Locate the cell with the specified text and output its [X, Y] center coordinate. 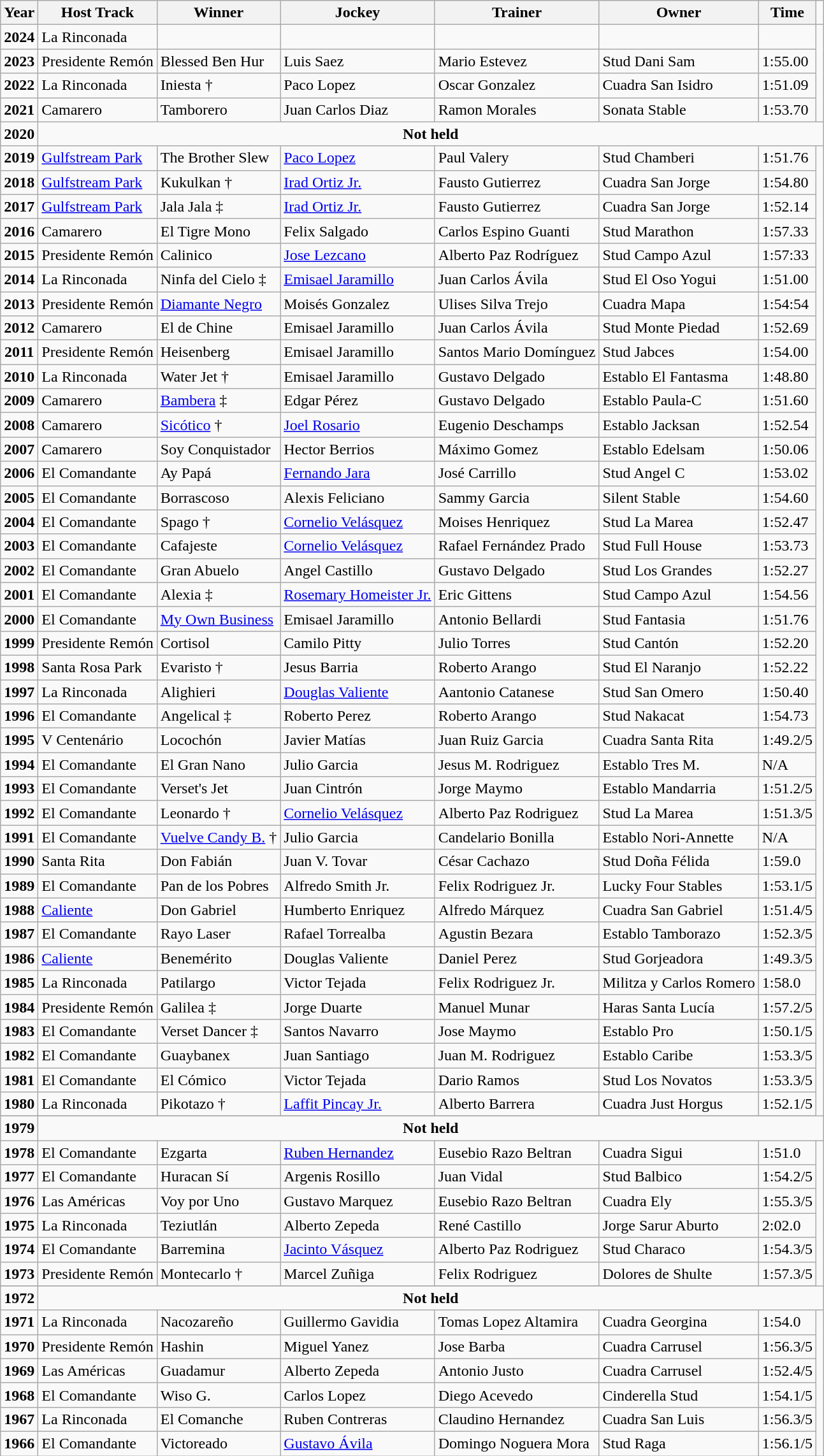
1:59.0 [787, 861]
Angelical ‡ [219, 716]
Oscar Gonzalez [517, 85]
Ezgarta [219, 1153]
Leonardo † [219, 813]
1:53.73 [787, 546]
Alexis Feliciano [358, 498]
1:54.0 [787, 1322]
César Cachazo [517, 861]
Alberto Barrera [517, 1104]
1:58.0 [787, 983]
1980 [19, 1104]
2020 [19, 134]
Ruben Contreras [358, 1419]
Galilea ‡ [219, 1007]
Humberto Enriquez [358, 910]
Cuadra Santa Rita [679, 740]
Camilo Pitty [358, 643]
1:53.1/5 [787, 886]
Benemérito [219, 958]
1992 [19, 813]
Moisés Gonzalez [358, 304]
Stud Full House [679, 546]
1:50.40 [787, 691]
Ay Papá [219, 473]
Stud Jabces [679, 352]
Cuadra Mapa [679, 304]
1:54:54 [787, 304]
Year [19, 13]
Establo Nori-Annette [679, 837]
Santa Rosa Park [98, 667]
1:54.73 [787, 716]
Iniesta † [219, 85]
Carlos Lopez [358, 1395]
Verset's Jet [219, 789]
1:52.20 [787, 643]
Montecarlo † [219, 1274]
Militza y Carlos Romero [679, 983]
1:51.4/5 [787, 910]
Establo Tres M. [679, 765]
1977 [19, 1177]
Antonio Justo [517, 1371]
1:53.02 [787, 473]
1994 [19, 765]
Joel Rosario [358, 425]
Kukulkan † [219, 182]
1970 [19, 1346]
Stud El Naranjo [679, 667]
Gustavo Marquez [358, 1201]
1997 [19, 691]
Fernando Jara [358, 473]
Establo Edelsam [679, 449]
Cuadra Ely [679, 1201]
1973 [19, 1274]
2009 [19, 401]
2019 [19, 158]
2002 [19, 570]
Diego Acevedo [517, 1395]
Hashin [219, 1346]
2022 [19, 85]
1:55.3/5 [787, 1201]
Jorge Maymo [517, 789]
Cuadra San Isidro [679, 85]
Jose Barba [517, 1346]
2006 [19, 473]
2011 [19, 352]
1996 [19, 716]
1:48.80 [787, 377]
1:50.1/5 [787, 1031]
El Gran Nano [219, 765]
Jesus Barria [358, 667]
Roberto Perez [358, 716]
Felix Rodriguez [517, 1274]
Stud Nakacat [679, 716]
1:52.1/5 [787, 1104]
Marcel Zuñiga [358, 1274]
Alexia ‡ [219, 595]
1971 [19, 1322]
1:54.80 [787, 182]
Teziutlán [219, 1225]
2010 [19, 377]
Alfredo Márquez [517, 910]
El Tigre Mono [219, 231]
Guadamur [219, 1371]
1:52.14 [787, 206]
Sonata Stable [679, 110]
El Comanche [219, 1419]
Rafael Fernández Prado [517, 546]
Jorge Duarte [358, 1007]
1990 [19, 861]
Bambera ‡ [219, 401]
Jose Maymo [517, 1031]
Rayo Laser [219, 934]
Establo Caribe [679, 1055]
Host Track [98, 13]
Cuadra Just Horgus [679, 1104]
Wiso G. [219, 1395]
2023 [19, 61]
Water Jet † [219, 377]
1:55.00 [787, 61]
Dario Ramos [517, 1080]
1969 [19, 1371]
1:52.54 [787, 425]
2001 [19, 595]
Edgar Pérez [358, 401]
2014 [19, 279]
Stud Balbico [679, 1177]
Cortisol [219, 643]
1:57.33 [787, 231]
Rosemary Homeister Jr. [358, 595]
Moises Henriquez [517, 522]
Don Gabriel [219, 910]
1993 [19, 789]
Establo Mandarria [679, 789]
Agustin Bezara [517, 934]
Stud Marathon [679, 231]
1988 [19, 910]
Sicótico † [219, 425]
Jockey [358, 13]
Spago † [219, 522]
1:57.3/5 [787, 1274]
Eric Gittens [517, 595]
2018 [19, 182]
Establo Tamborazo [679, 934]
Dolores de Shulte [679, 1274]
Verset Dancer ‡ [219, 1031]
1:52.47 [787, 522]
Jesus M. Rodriguez [517, 765]
Stud Gorjeadora [679, 958]
Laffit Pincay Jr. [358, 1104]
1:57.2/5 [787, 1007]
1967 [19, 1419]
Nacozareño [219, 1322]
Miguel Yanez [358, 1346]
Cinderella Stud [679, 1395]
Establo Jacksan [679, 425]
Julio Torres [517, 643]
Javier Matías [358, 740]
Jala Jala ‡ [219, 206]
Ruben Hernandez [358, 1153]
Ninfa del Cielo ‡ [219, 279]
Soy Conquistador [219, 449]
Felix Salgado [358, 231]
1:53.70 [787, 110]
Manuel Munar [517, 1007]
Pan de los Pobres [219, 886]
1:51.3/5 [787, 813]
Jorge Sarur Aburto [679, 1225]
1:54.56 [787, 595]
Borrascoso [219, 498]
1:54.00 [787, 352]
Cafajeste [219, 546]
Tomas Lopez Altamira [517, 1322]
Gran Abuelo [219, 570]
1:54.1/5 [787, 1395]
Argenis Rosillo [358, 1177]
Daniel Perez [517, 958]
Cuadra San Gabriel [679, 910]
Cuadra San Luis [679, 1419]
1976 [19, 1201]
Juan M. Rodriguez [517, 1055]
Silent Stable [679, 498]
Paul Valery [517, 158]
Calinico [219, 255]
2021 [19, 110]
2008 [19, 425]
1:52.27 [787, 570]
José Carrillo [517, 473]
Stud Angel C [679, 473]
Establo Pro [679, 1031]
2007 [19, 449]
The Brother Slew [219, 158]
Santa Rita [98, 861]
Stud Raga [679, 1443]
Locochón [219, 740]
2024 [19, 37]
1:51.2/5 [787, 789]
Haras Santa Lucía [679, 1007]
2000 [19, 619]
Ramon Morales [517, 110]
1:49.3/5 [787, 958]
Mario Estevez [517, 61]
Blessed Ben Hur [219, 61]
2003 [19, 546]
1:57:33 [787, 255]
Huracan Sí [219, 1177]
Heisenberg [219, 352]
Alighieri [219, 691]
Aantonio Catanese [517, 691]
2013 [19, 304]
Máximo Gomez [517, 449]
Stud San Omero [679, 691]
Candelario Bonilla [517, 837]
Sammy Garcia [517, 498]
Time [787, 13]
Eugenio Deschamps [517, 425]
Patilargo [219, 983]
Alfredo Smith Jr. [358, 886]
Claudino Hernandez [517, 1419]
Winner [219, 13]
Victoreado [219, 1443]
Juan V. Tovar [358, 861]
1:50.06 [787, 449]
Juan Cintrón [358, 789]
Stud Los Grandes [679, 570]
1:51.60 [787, 401]
Rafael Torrealba [358, 934]
Angel Castillo [358, 570]
1986 [19, 958]
2016 [19, 231]
1:52.69 [787, 328]
Vuelve Candy B. † [219, 837]
Hector Berrios [358, 449]
Owner [679, 13]
My Own Business [219, 619]
Stud Monte Piedad [679, 328]
Stud Chamberi [679, 158]
2012 [19, 328]
Domingo Noguera Mora [517, 1443]
1:52.3/5 [787, 934]
1981 [19, 1080]
1:56.1/5 [787, 1443]
2004 [19, 522]
1:52.4/5 [787, 1371]
Pikotazo † [219, 1104]
Cuadra Georgina [679, 1322]
René Castillo [517, 1225]
Juan Carlos Diaz [358, 110]
Voy por Uno [219, 1201]
1984 [19, 1007]
1:54.3/5 [787, 1250]
Guillermo Gavidia [358, 1322]
Tamborero [219, 110]
Luis Saez [358, 61]
Juan Vidal [517, 1177]
1975 [19, 1225]
1985 [19, 983]
Stud Los Novatos [679, 1080]
Stud Cantón [679, 643]
Stud Doña Félida [679, 861]
Carlos Espino Guanti [517, 231]
1999 [19, 643]
Trainer [517, 13]
1991 [19, 837]
Lucky Four Stables [679, 886]
Cuadra Sigui [679, 1153]
2017 [19, 206]
Antonio Bellardi [517, 619]
1:51.0 [787, 1153]
Ulises Silva Trejo [517, 304]
Barremina [219, 1250]
Evaristo † [219, 667]
Juan Ruiz Garcia [517, 740]
Juan Santiago [358, 1055]
1987 [19, 934]
Stud Fantasia [679, 619]
V Centenário [98, 740]
1978 [19, 1153]
1968 [19, 1395]
1:54.2/5 [787, 1177]
Establo Paula-C [679, 401]
1972 [19, 1298]
Stud Dani Sam [679, 61]
1:51.00 [787, 279]
1:54.60 [787, 498]
1:49.2/5 [787, 740]
1989 [19, 886]
2:02.0 [787, 1225]
1:51.09 [787, 85]
1974 [19, 1250]
Gustavo Ávila [358, 1443]
1:52.22 [787, 667]
2005 [19, 498]
El Cómico [219, 1080]
1966 [19, 1443]
1998 [19, 667]
1982 [19, 1055]
Santos Navarro [358, 1031]
Jose Lezcano [358, 255]
1995 [19, 740]
Stud Characo [679, 1250]
Don Fabián [219, 861]
Stud El Oso Yogui [679, 279]
Diamante Negro [219, 304]
Alberto Paz Rodríguez [517, 255]
Establo El Fantasma [679, 377]
El de Chine [219, 328]
2015 [19, 255]
Santos Mario Domínguez [517, 352]
Jacinto Vásquez [358, 1250]
1979 [19, 1128]
Guaybanex [219, 1055]
1983 [19, 1031]
